Find where the given text appears and provide that cell's center as [X, Y] coordinate. 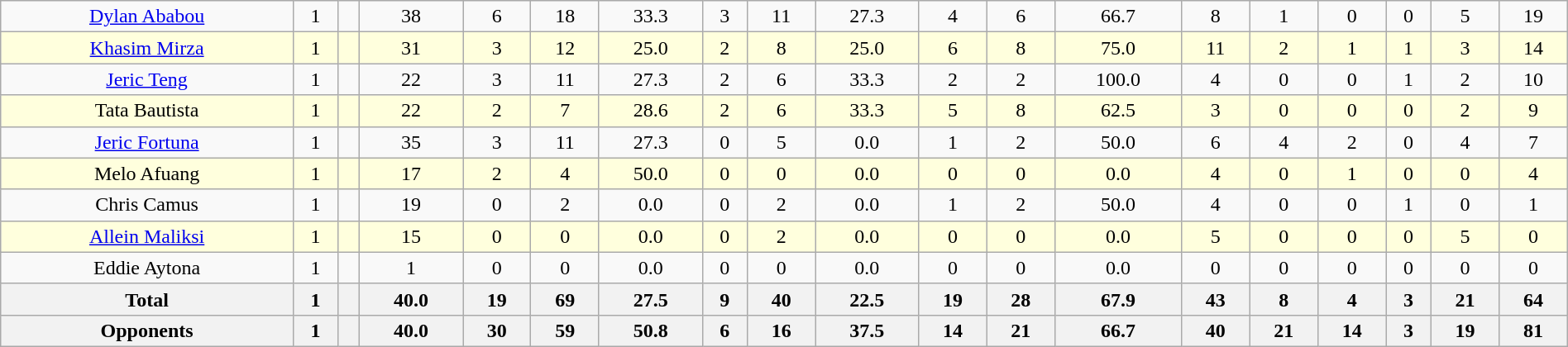
43 [1216, 299]
Tata Bautista [147, 111]
69 [565, 299]
Chris Camus [147, 205]
18 [565, 17]
28.6 [650, 111]
12 [565, 48]
Opponents [147, 330]
Jeric Teng [147, 79]
59 [565, 330]
Allein Maliksi [147, 236]
67.9 [1118, 299]
27.5 [650, 299]
81 [1533, 330]
Jeric Fortuna [147, 142]
35 [412, 142]
15 [412, 236]
16 [781, 330]
50.8 [650, 330]
37.5 [867, 330]
Eddie Aytona [147, 268]
Melo Afuang [147, 173]
62.5 [1118, 111]
64 [1533, 299]
38 [412, 17]
Dylan Ababou [147, 17]
17 [412, 173]
75.0 [1118, 48]
Khasim Mirza [147, 48]
30 [497, 330]
28 [1021, 299]
10 [1533, 79]
100.0 [1118, 79]
Total [147, 299]
31 [412, 48]
22.5 [867, 299]
